Determine the (X, Y) coordinate at the center of the cell enclosing the given text.  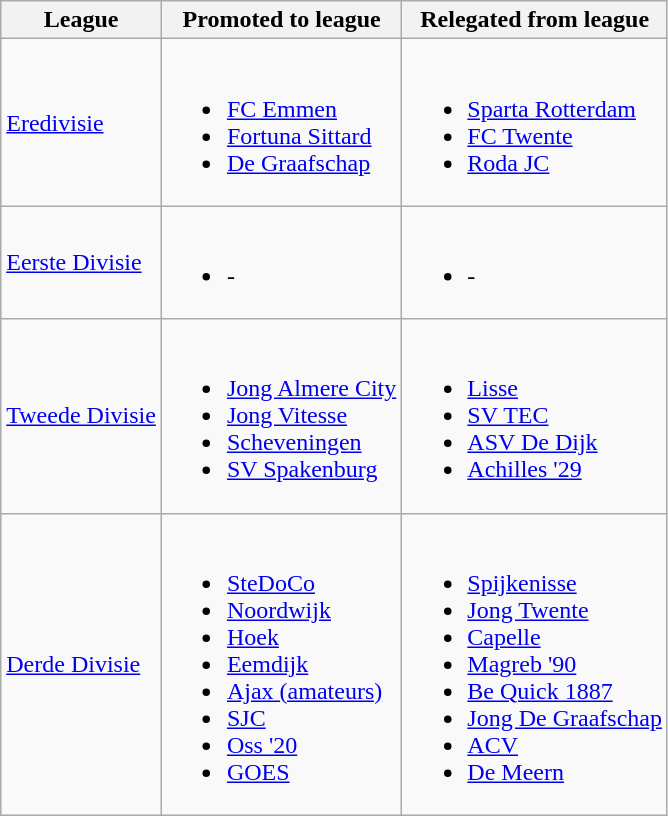
League (82, 20)
Eredivisie (82, 122)
Eerste Divisie (82, 262)
Derde Divisie (82, 664)
Promoted to league (281, 20)
Tweede Divisie (82, 416)
SteDoCoNoordwijkHoekEemdijkAjax (amateurs)SJCOss '20GOES (281, 664)
Sparta RotterdamFC TwenteRoda JC (535, 122)
Relegated from league (535, 20)
Jong Almere CityJong VitesseScheveningenSV Spakenburg (281, 416)
SpijkenisseJong TwenteCapelleMagreb '90Be Quick 1887Jong De GraafschapACVDe Meern (535, 664)
LisseSV TECASV De DijkAchilles '29 (535, 416)
FC EmmenFortuna SittardDe Graafschap (281, 122)
